Identify which cell holds the provided text, then report its (x, y) central coordinate. 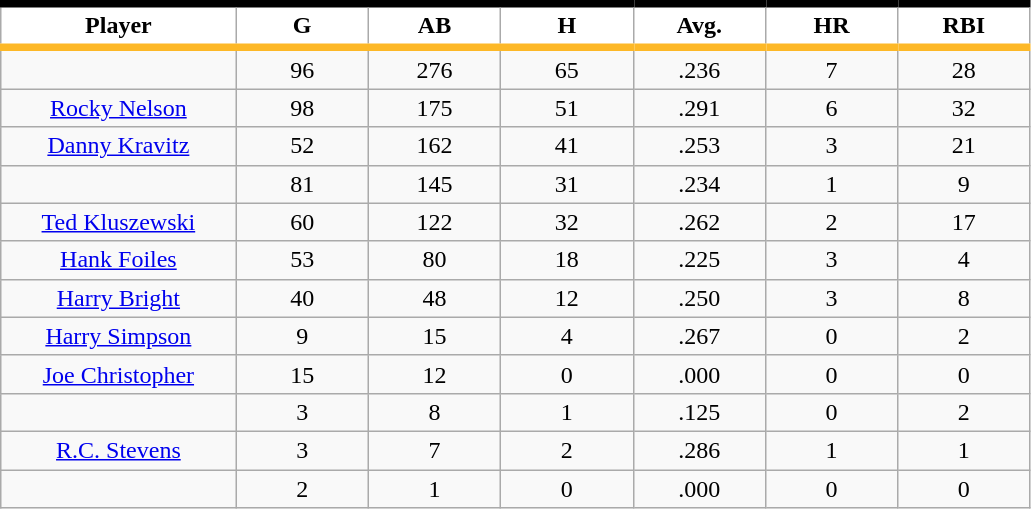
65 (567, 68)
Rocky Nelson (118, 108)
Harry Bright (118, 298)
G (302, 26)
Danny Kravitz (118, 146)
AB (434, 26)
41 (567, 146)
.236 (699, 68)
21 (964, 146)
81 (302, 184)
.250 (699, 298)
53 (302, 260)
Ted Kluszewski (118, 222)
.225 (699, 260)
51 (567, 108)
Joe Christopher (118, 374)
.286 (699, 450)
31 (567, 184)
40 (302, 298)
.262 (699, 222)
.291 (699, 108)
.234 (699, 184)
98 (302, 108)
276 (434, 68)
Harry Simpson (118, 336)
175 (434, 108)
Player (118, 26)
H (567, 26)
162 (434, 146)
17 (964, 222)
18 (567, 260)
.267 (699, 336)
28 (964, 68)
.125 (699, 412)
Avg. (699, 26)
RBI (964, 26)
145 (434, 184)
48 (434, 298)
80 (434, 260)
R.C. Stevens (118, 450)
122 (434, 222)
HR (831, 26)
.253 (699, 146)
52 (302, 146)
Hank Foiles (118, 260)
6 (831, 108)
96 (302, 68)
60 (302, 222)
